Return (x, y) of the center of cell containing provided text 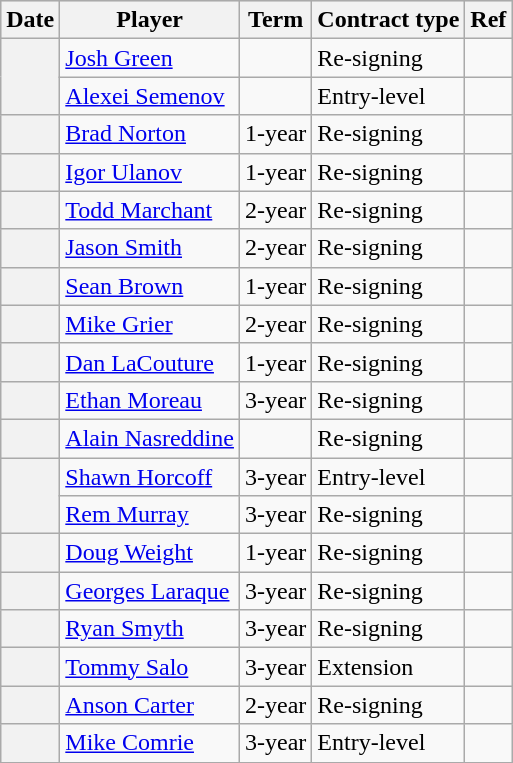
Anson Carter (150, 705)
Dan LaCouture (150, 362)
Player (150, 20)
Sean Brown (150, 286)
Term (275, 20)
Alexei Semenov (150, 96)
Extension (388, 667)
Doug Weight (150, 553)
Igor Ulanov (150, 172)
Date (30, 20)
Ethan Moreau (150, 400)
Tommy Salo (150, 667)
Todd Marchant (150, 210)
Josh Green (150, 58)
Ryan Smyth (150, 629)
Alain Nasreddine (150, 438)
Contract type (388, 20)
Ref (488, 20)
Rem Murray (150, 515)
Shawn Horcoff (150, 477)
Mike Grier (150, 324)
Georges Laraque (150, 591)
Mike Comrie (150, 743)
Brad Norton (150, 134)
Jason Smith (150, 248)
